Find where the given text appears and provide that cell's center as (X, Y) coordinate. 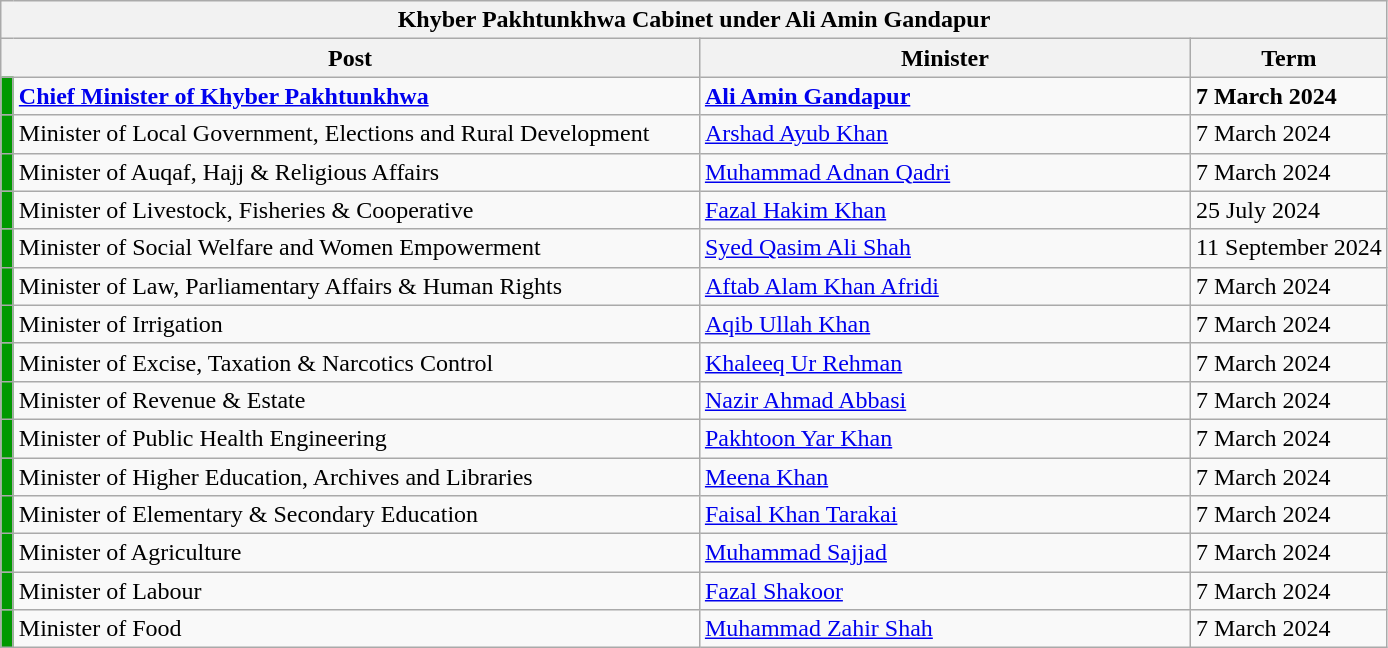
Nazir Ahmad Abbasi (944, 400)
Minister of Law, Parliamentary Affairs & Human Rights (356, 286)
Pakhtoon Yar Khan (944, 438)
Minister of Revenue & Estate (356, 400)
Syed Qasim Ali Shah (944, 248)
Minister of Auqaf, Hajj & Religious Affairs (356, 172)
Minister of Higher Education, Archives and Libraries (356, 477)
Minister (944, 58)
25 July 2024 (1288, 210)
Fazal Shakoor (944, 591)
Minister of Food (356, 629)
Muhammad Sajjad (944, 553)
Minister of Elementary & Secondary Education (356, 515)
Minister of Local Government, Elections and Rural Development (356, 134)
Khaleeq Ur Rehman (944, 362)
Faisal Khan Tarakai (944, 515)
Minister of Irrigation (356, 324)
11 September 2024 (1288, 248)
Chief Minister of Khyber Pakhtunkhwa (356, 96)
Arshad Ayub Khan (944, 134)
Muhammad Zahir Shah (944, 629)
Minister of Labour (356, 591)
Minister of Public Health Engineering (356, 438)
Minister of Livestock, Fisheries & Cooperative (356, 210)
Aqib Ullah Khan (944, 324)
Fazal Hakim Khan (944, 210)
Aftab Alam Khan Afridi (944, 286)
Term (1288, 58)
Meena Khan (944, 477)
Minister of Social Welfare and Women Empowerment (356, 248)
Minister of Excise, Taxation & Narcotics Control (356, 362)
Ali Amin Gandapur (944, 96)
Minister of Agriculture (356, 553)
Muhammad Adnan Qadri (944, 172)
Post (350, 58)
Khyber Pakhtunkhwa Cabinet under Ali Amin Gandapur (694, 20)
